Return (x, y) of the center of cell containing provided text 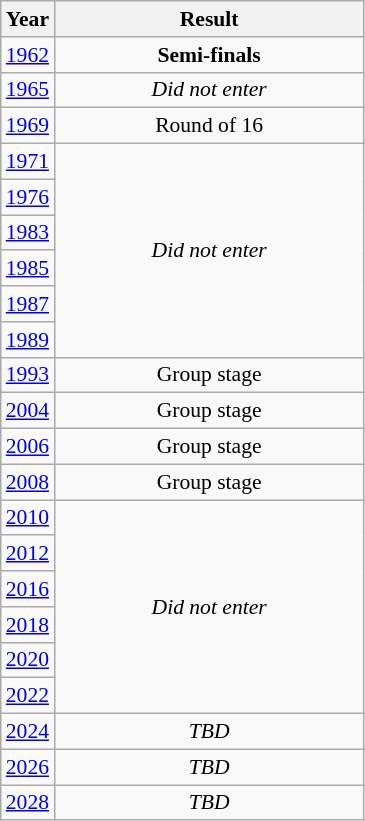
2006 (28, 447)
2008 (28, 482)
1976 (28, 197)
1965 (28, 90)
2010 (28, 518)
2004 (28, 411)
1985 (28, 269)
Result (209, 19)
1989 (28, 340)
1983 (28, 233)
Round of 16 (209, 126)
2024 (28, 732)
1971 (28, 162)
1969 (28, 126)
1987 (28, 304)
Year (28, 19)
2018 (28, 625)
1993 (28, 375)
2020 (28, 660)
1962 (28, 55)
2012 (28, 554)
2022 (28, 696)
2026 (28, 767)
2016 (28, 589)
Semi-finals (209, 55)
2028 (28, 803)
